From the cell containing the given text, extract its center point as [x, y] coordinate. 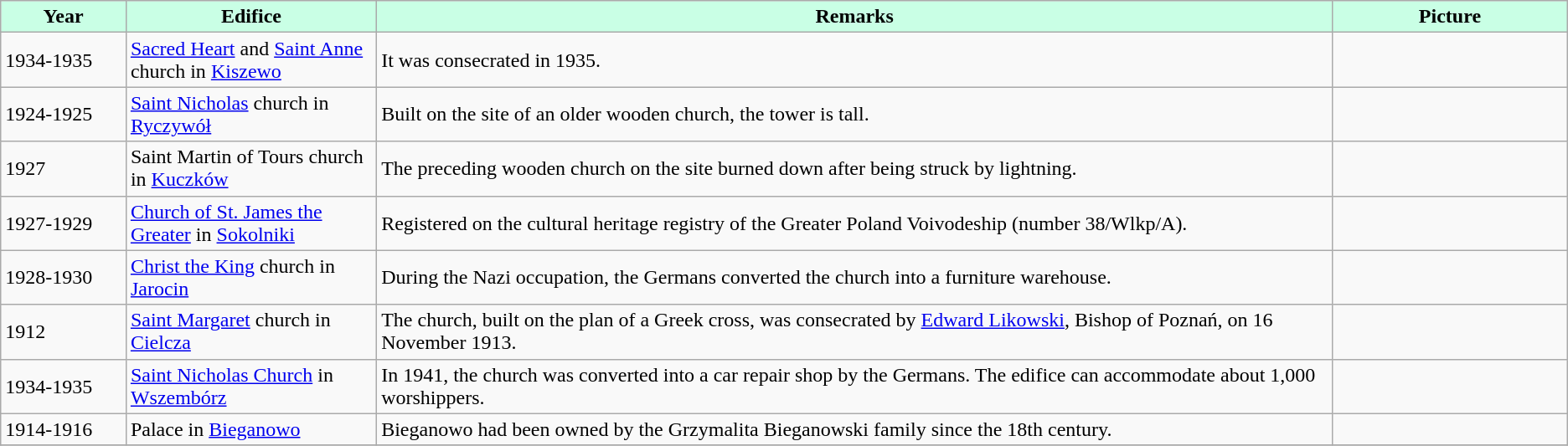
The church, built on the plan of a Greek cross, was consecrated by Edward Likowski, Bishop of Poznań, on 16 November 1913. [854, 331]
Bieganowo had been owned by the Grzymalita Bieganowski family since the 18th century. [854, 429]
1928-1930 [64, 278]
1924-1925 [64, 114]
1927 [64, 169]
Built on the site of an older wooden church, the tower is tall. [854, 114]
1914-1916 [64, 429]
Christ the King church in Jarocin [251, 278]
Saint Martin of Tours church in Kuczków [251, 169]
Remarks [854, 17]
Edifice [251, 17]
1927-1929 [64, 223]
Saint Nicholas Church in Wszembórz [251, 387]
The preceding wooden church on the site burned down after being struck by lightning. [854, 169]
Registered on the cultural heritage registry of the Greater Poland Voivodeship (number 38/Wlkp/A). [854, 223]
Church of St. James the Greater in Sokolniki [251, 223]
Picture [1451, 17]
Palace in Bieganowo [251, 429]
1912 [64, 331]
In 1941, the church was converted into a car repair shop by the Germans. The edifice can accommodate about 1,000 worshippers. [854, 387]
Year [64, 17]
During the Nazi occupation, the Germans converted the church into a furniture warehouse. [854, 278]
Sacred Heart and Saint Anne church in Kiszewo [251, 60]
Saint Margaret church in Cielcza [251, 331]
It was consecrated in 1935. [854, 60]
Saint Nicholas church in Ryczywół [251, 114]
